Identify which cell holds the provided text, then report its [x, y] central coordinate. 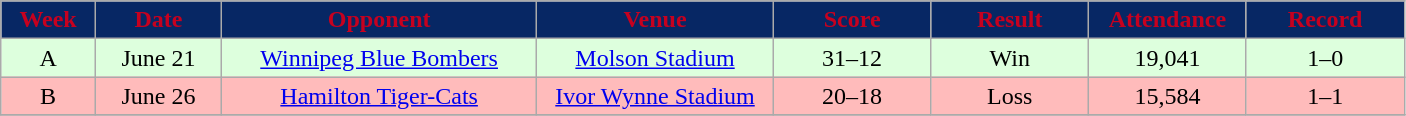
Attendance [1168, 20]
Venue [655, 20]
1–0 [1325, 58]
20–18 [852, 96]
Winnipeg Blue Bombers [378, 58]
15,584 [1168, 96]
Result [1010, 20]
Molson Stadium [655, 58]
1–1 [1325, 96]
B [48, 96]
31–12 [852, 58]
Opponent [378, 20]
Hamilton Tiger-Cats [378, 96]
Date [158, 20]
A [48, 58]
Score [852, 20]
Week [48, 20]
June 26 [158, 96]
Record [1325, 20]
Loss [1010, 96]
Ivor Wynne Stadium [655, 96]
Win [1010, 58]
19,041 [1168, 58]
June 21 [158, 58]
